Locate the cell with the specified text and output its [X, Y] center coordinate. 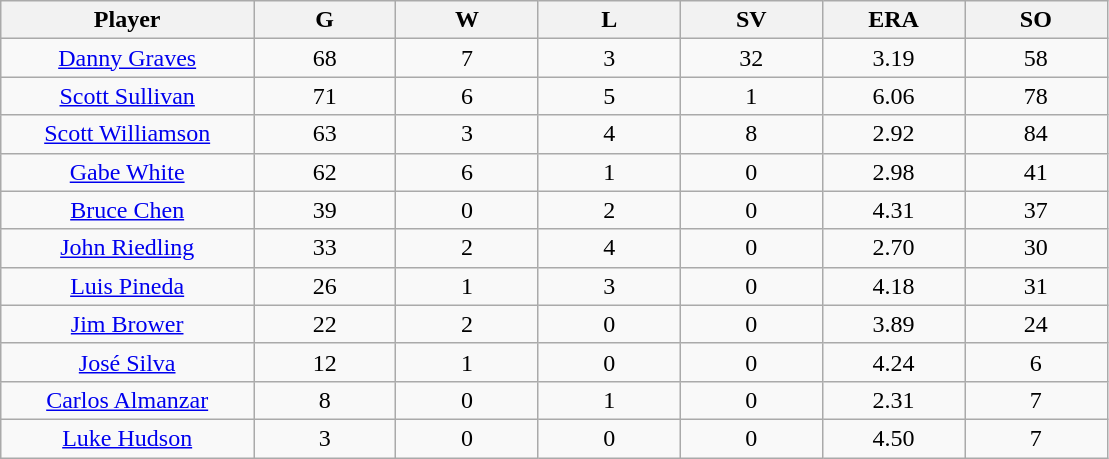
Bruce Chen [128, 210]
Luis Pineda [128, 286]
3.89 [893, 324]
4.24 [893, 362]
41 [1036, 172]
62 [325, 172]
6.06 [893, 96]
2.98 [893, 172]
4.50 [893, 438]
31 [1036, 286]
José Silva [128, 362]
4.31 [893, 210]
84 [1036, 134]
John Riedling [128, 248]
5 [609, 96]
2.31 [893, 400]
22 [325, 324]
Jim Brower [128, 324]
SO [1036, 20]
12 [325, 362]
30 [1036, 248]
33 [325, 248]
3.19 [893, 58]
2.70 [893, 248]
Scott Sullivan [128, 96]
37 [1036, 210]
L [609, 20]
4.18 [893, 286]
Scott Williamson [128, 134]
G [325, 20]
26 [325, 286]
Luke Hudson [128, 438]
Player [128, 20]
78 [1036, 96]
24 [1036, 324]
63 [325, 134]
2.92 [893, 134]
39 [325, 210]
W [467, 20]
32 [751, 58]
Carlos Almanzar [128, 400]
SV [751, 20]
58 [1036, 58]
Gabe White [128, 172]
71 [325, 96]
Danny Graves [128, 58]
68 [325, 58]
ERA [893, 20]
